Identify which cell holds the provided text, then report its (x, y) central coordinate. 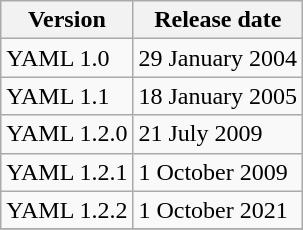
YAML 1.0 (67, 58)
YAML 1.2.1 (67, 172)
Version (67, 20)
YAML 1.2.2 (67, 210)
YAML 1.2.0 (67, 134)
Release date (218, 20)
1 October 2009 (218, 172)
1 October 2021 (218, 210)
YAML 1.1 (67, 96)
18 January 2005 (218, 96)
21 July 2009 (218, 134)
29 January 2004 (218, 58)
